Capture the cell that displays the provided text and extract its (x, y) central coordinate. 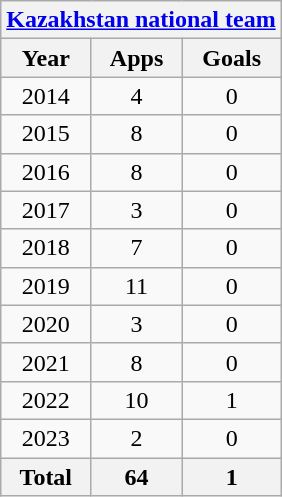
Total (46, 477)
2 (136, 438)
2017 (46, 210)
2018 (46, 248)
4 (136, 96)
Goals (232, 58)
Apps (136, 58)
2015 (46, 134)
11 (136, 286)
2014 (46, 96)
Year (46, 58)
2020 (46, 324)
Kazakhstan national team (141, 20)
2021 (46, 362)
2022 (46, 400)
2023 (46, 438)
7 (136, 248)
2016 (46, 172)
10 (136, 400)
2019 (46, 286)
64 (136, 477)
